Return the (X, Y) coordinate for the center point of the cell that contains the specified text.  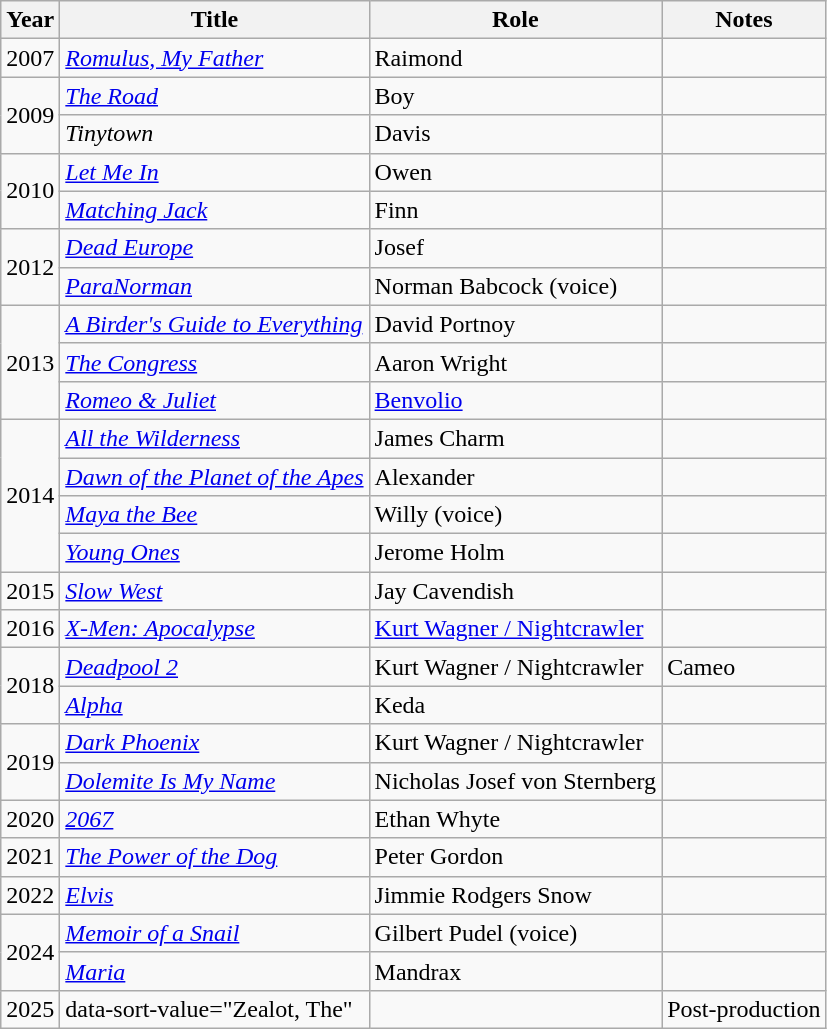
2014 (30, 495)
Josef (516, 248)
Cameo (744, 667)
James Charm (516, 438)
2010 (30, 191)
2013 (30, 362)
Raimond (516, 58)
2015 (30, 591)
Memoir of a Snail (214, 933)
The Road (214, 96)
Let Me In (214, 172)
2007 (30, 58)
2021 (30, 857)
2018 (30, 686)
data-sort-value="Zealot, The" (214, 1009)
Alpha (214, 705)
Gilbert Pudel (voice) (516, 933)
2022 (30, 895)
2025 (30, 1009)
2024 (30, 952)
Young Ones (214, 553)
A Birder's Guide to Everything (214, 324)
Dark Phoenix (214, 743)
Deadpool 2 (214, 667)
Ethan Whyte (516, 819)
Elvis (214, 895)
ParaNorman (214, 286)
Romulus, My Father (214, 58)
Jerome Holm (516, 553)
Owen (516, 172)
2009 (30, 115)
Dead Europe (214, 248)
Boy (516, 96)
Year (30, 20)
Davis (516, 134)
Benvolio (516, 400)
Maria (214, 971)
Willy (voice) (516, 515)
Jimmie Rodgers Snow (516, 895)
Title (214, 20)
2020 (30, 819)
Peter Gordon (516, 857)
Finn (516, 210)
2067 (214, 819)
Maya the Bee (214, 515)
Role (516, 20)
Mandrax (516, 971)
Aaron Wright (516, 362)
Post-production (744, 1009)
The Congress (214, 362)
All the Wilderness (214, 438)
Matching Jack (214, 210)
Notes (744, 20)
Keda (516, 705)
The Power of the Dog (214, 857)
X-Men: Apocalypse (214, 629)
Jay Cavendish (516, 591)
Slow West (214, 591)
Dolemite Is My Name (214, 781)
Norman Babcock (voice) (516, 286)
2012 (30, 267)
2016 (30, 629)
Romeo & Juliet (214, 400)
David Portnoy (516, 324)
Nicholas Josef von Sternberg (516, 781)
Alexander (516, 477)
Dawn of the Planet of the Apes (214, 477)
2019 (30, 762)
Tinytown (214, 134)
